Search for the cell housing the specified text and yield its [X, Y] center coordinate. 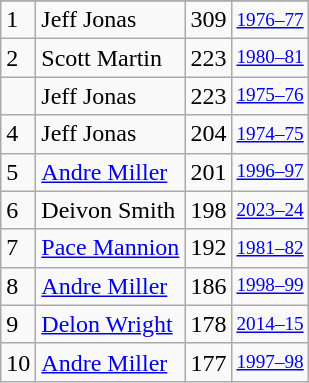
1997–98 [270, 362]
5 [18, 172]
2014–15 [270, 324]
1980–81 [270, 58]
204 [208, 134]
1981–82 [270, 248]
7 [18, 248]
1976–77 [270, 20]
1975–76 [270, 96]
4 [18, 134]
198 [208, 210]
1996–97 [270, 172]
309 [208, 20]
177 [208, 362]
Deivon Smith [110, 210]
10 [18, 362]
201 [208, 172]
1974–75 [270, 134]
9 [18, 324]
2 [18, 58]
1998–99 [270, 286]
1 [18, 20]
Pace Mannion [110, 248]
Scott Martin [110, 58]
2023–24 [270, 210]
178 [208, 324]
192 [208, 248]
Delon Wright [110, 324]
8 [18, 286]
186 [208, 286]
6 [18, 210]
